Output the [x, y] coordinate of the center of the cell containing the given text.  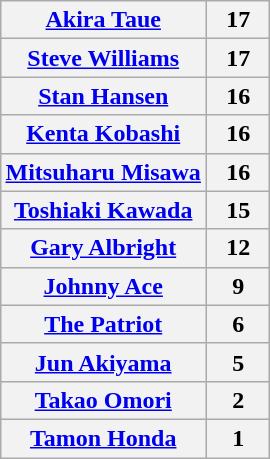
Toshiaki Kawada [103, 210]
Akira Taue [103, 20]
1 [238, 438]
Jun Akiyama [103, 362]
9 [238, 286]
Steve Williams [103, 58]
15 [238, 210]
Tamon Honda [103, 438]
The Patriot [103, 324]
Johnny Ace [103, 286]
Takao Omori [103, 400]
Kenta Kobashi [103, 134]
Stan Hansen [103, 96]
Mitsuharu Misawa [103, 172]
2 [238, 400]
Gary Albright [103, 248]
6 [238, 324]
5 [238, 362]
12 [238, 248]
